Pinpoint the cell where the given text exists, returning its (X, Y) midpoint coordinate. 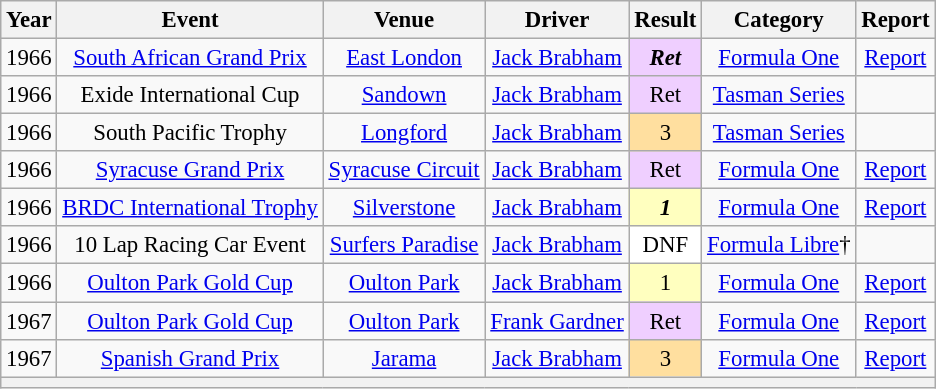
East London (404, 58)
Syracuse Grand Prix (190, 170)
Driver (557, 20)
Frank Gardner (557, 321)
Category (779, 20)
Year (29, 20)
South Pacific Trophy (190, 133)
South African Grand Prix (190, 58)
Sandown (404, 95)
Syracuse Circuit (404, 170)
Spanish Grand Prix (190, 358)
10 Lap Racing Car Event (190, 245)
Jarama (404, 358)
DNF (666, 245)
Event (190, 20)
BRDC International Trophy (190, 208)
Longford (404, 133)
Result (666, 20)
Formula Libre† (779, 245)
Exide International Cup (190, 95)
Silverstone (404, 208)
Surfers Paradise (404, 245)
Venue (404, 20)
